Scan for the cell matching the given text and deliver its [X, Y] coordinate at center. 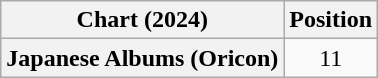
Chart (2024) [142, 20]
Position [331, 20]
Japanese Albums (Oricon) [142, 58]
11 [331, 58]
